Pinpoint the cell where the given text exists, returning its [x, y] midpoint coordinate. 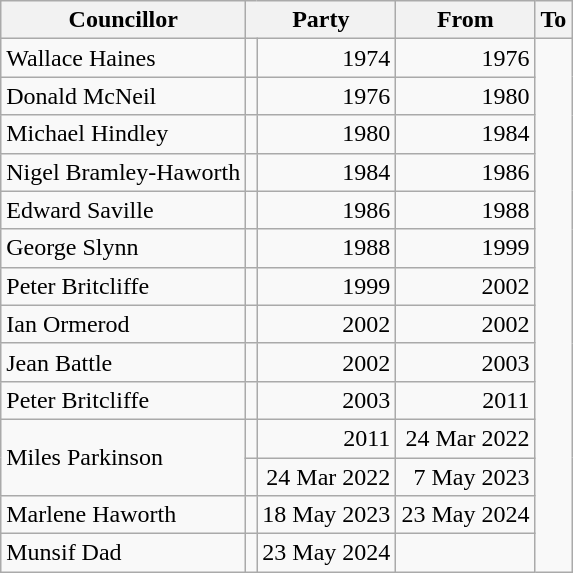
Councillor [124, 20]
Miles Parkinson [124, 457]
Ian Ormerod [124, 324]
To [554, 20]
1974 [326, 58]
Wallace Haines [124, 58]
Munsif Dad [124, 553]
George Slynn [124, 248]
Michael Hindley [124, 134]
From [466, 20]
18 May 2023 [326, 515]
Jean Battle [124, 362]
Nigel Bramley-Haworth [124, 172]
Edward Saville [124, 210]
Party [321, 20]
Donald McNeil [124, 96]
Marlene Haworth [124, 515]
7 May 2023 [466, 477]
